Search for the cell housing the specified text and yield its [X, Y] center coordinate. 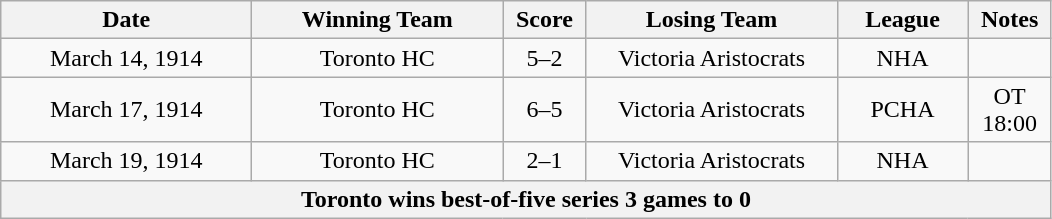
Winning Team [378, 20]
Toronto wins best-of-five series 3 games to 0 [526, 199]
Date [126, 20]
League [902, 20]
2–1 [544, 161]
Losing Team [712, 20]
6–5 [544, 110]
March 19, 1914 [126, 161]
March 14, 1914 [126, 58]
PCHA [902, 110]
March 17, 1914 [126, 110]
Score [544, 20]
5–2 [544, 58]
Notes [1010, 20]
OT 18:00 [1010, 110]
